Pinpoint the cell where the given text exists, returning its [X, Y] midpoint coordinate. 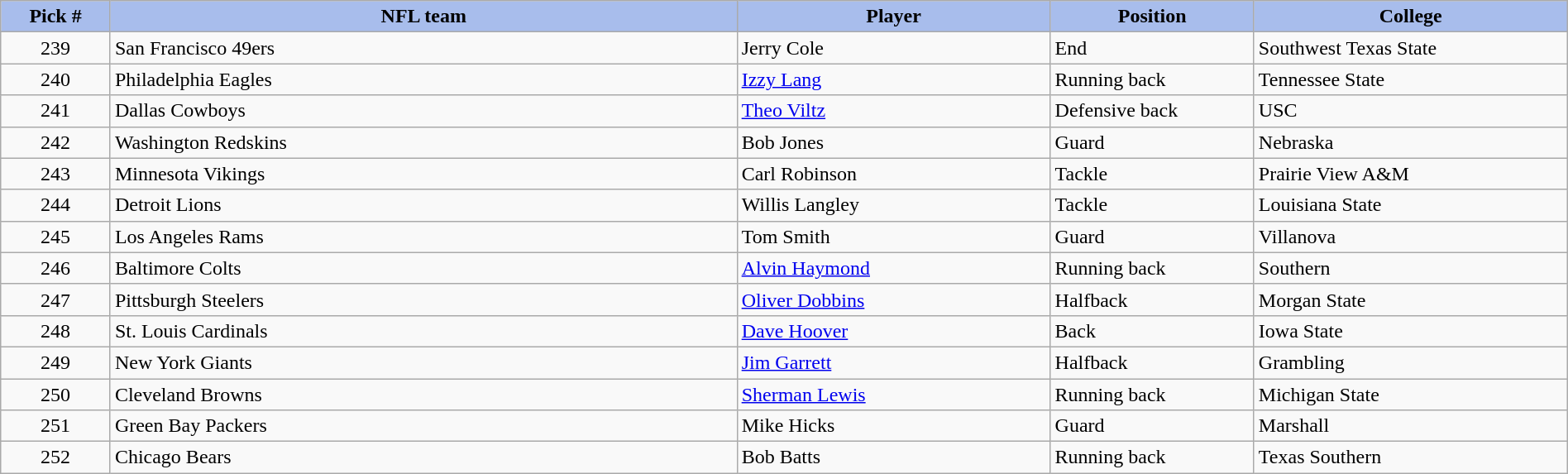
Carl Robinson [893, 174]
Southern [1411, 268]
239 [56, 48]
End [1152, 48]
Bob Jones [893, 142]
Nebraska [1411, 142]
Position [1152, 17]
Willis Langley [893, 205]
245 [56, 237]
Back [1152, 331]
New York Giants [423, 362]
Sherman Lewis [893, 395]
240 [56, 79]
Bob Batts [893, 457]
Washington Redskins [423, 142]
Oliver Dobbins [893, 299]
251 [56, 426]
Texas Southern [1411, 457]
Pick # [56, 17]
Minnesota Vikings [423, 174]
250 [56, 395]
249 [56, 362]
Tom Smith [893, 237]
Mike Hicks [893, 426]
Louisiana State [1411, 205]
NFL team [423, 17]
Los Angeles Rams [423, 237]
Player [893, 17]
244 [56, 205]
Tennessee State [1411, 79]
San Francisco 49ers [423, 48]
Pittsburgh Steelers [423, 299]
241 [56, 111]
Iowa State [1411, 331]
Izzy Lang [893, 79]
College [1411, 17]
Michigan State [1411, 395]
Morgan State [1411, 299]
Theo Viltz [893, 111]
242 [56, 142]
Defensive back [1152, 111]
248 [56, 331]
Southwest Texas State [1411, 48]
246 [56, 268]
243 [56, 174]
Jerry Cole [893, 48]
Prairie View A&M [1411, 174]
Green Bay Packers [423, 426]
Baltimore Colts [423, 268]
Marshall [1411, 426]
Grambling [1411, 362]
Alvin Haymond [893, 268]
247 [56, 299]
Detroit Lions [423, 205]
Philadelphia Eagles [423, 79]
Villanova [1411, 237]
Dave Hoover [893, 331]
Jim Garrett [893, 362]
Cleveland Browns [423, 395]
Chicago Bears [423, 457]
St. Louis Cardinals [423, 331]
Dallas Cowboys [423, 111]
252 [56, 457]
USC [1411, 111]
